Search for the cell housing the specified text and yield its (X, Y) center coordinate. 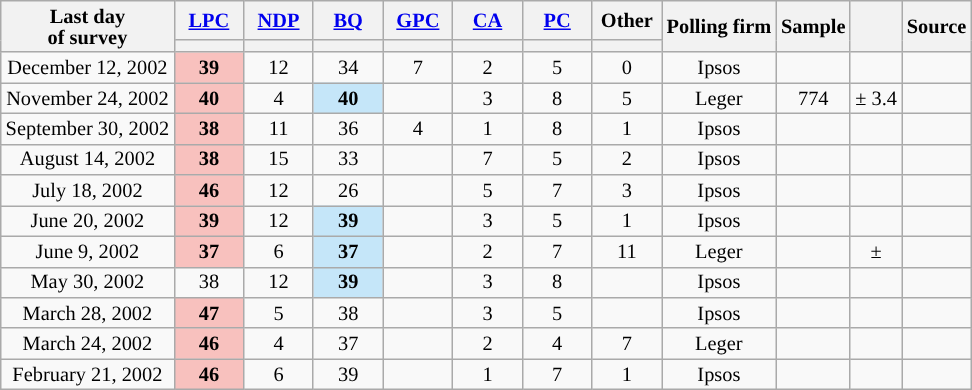
February 21, 2002 (88, 374)
15 (279, 160)
0 (627, 68)
September 30, 2002 (88, 128)
PC (557, 20)
June 20, 2002 (88, 220)
Polling firm (719, 26)
Other (627, 20)
May 30, 2002 (88, 282)
December 12, 2002 (88, 68)
June 9, 2002 (88, 252)
NDP (279, 20)
CA (488, 20)
± 3.4 (876, 98)
33 (348, 160)
LPC (209, 20)
Source (936, 26)
774 (813, 98)
Sample (813, 26)
July 18, 2002 (88, 190)
March 24, 2002 (88, 344)
November 24, 2002 (88, 98)
26 (348, 190)
36 (348, 128)
47 (209, 312)
GPC (418, 20)
March 28, 2002 (88, 312)
± (876, 252)
BQ (348, 20)
34 (348, 68)
Last day of survey (88, 26)
August 14, 2002 (88, 160)
